Find where the given text appears and provide that cell's center as [X, Y] coordinate. 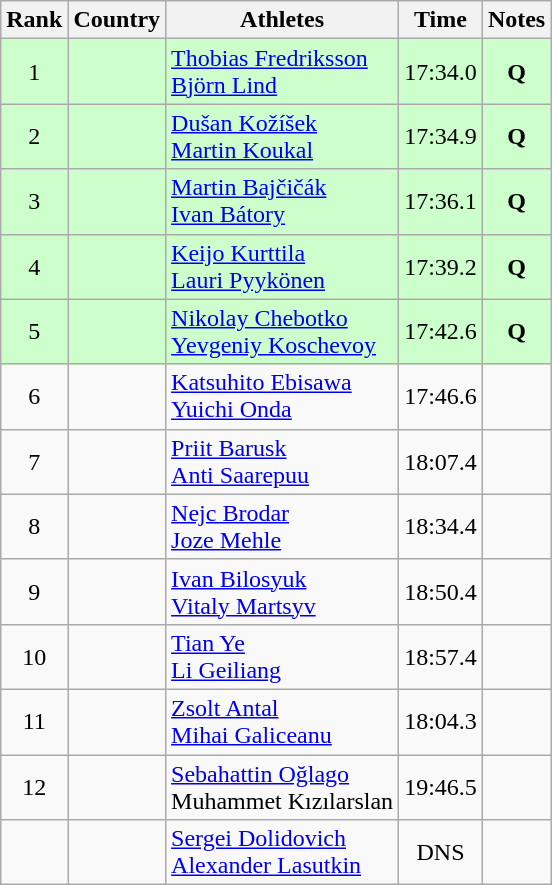
17:34.9 [441, 136]
Country [117, 20]
1 [34, 72]
5 [34, 332]
10 [34, 656]
Priit Barusk Anti Saarepuu [282, 462]
Time [441, 20]
18:57.4 [441, 656]
17:46.6 [441, 396]
4 [34, 266]
Athletes [282, 20]
Nejc Brodar Joze Mehle [282, 526]
17:36.1 [441, 202]
Dušan Kožíšek Martin Koukal [282, 136]
17:34.0 [441, 72]
Thobias Fredriksson Björn Lind [282, 72]
Sebahattin Oğlago Muhammet Kızılarslan [282, 786]
8 [34, 526]
Ivan Bilosyuk Vitaly Martsyv [282, 592]
18:07.4 [441, 462]
17:39.2 [441, 266]
3 [34, 202]
12 [34, 786]
18:34.4 [441, 526]
18:50.4 [441, 592]
Martin Bajčičák Ivan Bátory [282, 202]
Rank [34, 20]
18:04.3 [441, 722]
11 [34, 722]
9 [34, 592]
2 [34, 136]
DNS [441, 852]
Tian Ye Li Geiliang [282, 656]
Sergei Dolidovich Alexander Lasutkin [282, 852]
Katsuhito Ebisawa Yuichi Onda [282, 396]
7 [34, 462]
Nikolay Chebotko Yevgeniy Koschevoy [282, 332]
17:42.6 [441, 332]
Zsolt Antal Mihai Galiceanu [282, 722]
Notes [516, 20]
Keijo Kurttila Lauri Pyykönen [282, 266]
6 [34, 396]
19:46.5 [441, 786]
